Identify which cell holds the provided text, then report its [X, Y] central coordinate. 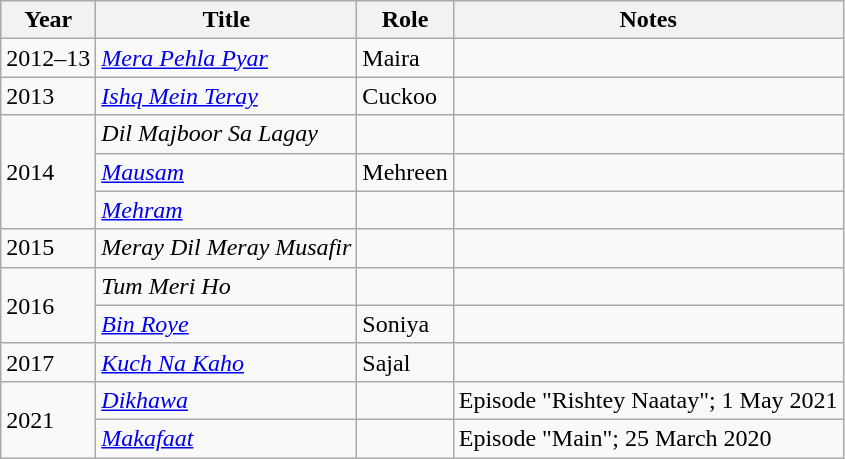
Tum Meri Ho [226, 286]
2017 [48, 362]
Cuckoo [405, 96]
Soniya [405, 324]
Bin Roye [226, 324]
Ishq Mein Teray [226, 96]
Episode "Rishtey Naatay"; 1 May 2021 [648, 400]
Role [405, 20]
Kuch Na Kaho [226, 362]
Sajal [405, 362]
Dil Majboor Sa Lagay [226, 134]
2013 [48, 96]
2012–13 [48, 58]
Dikhawa [226, 400]
Meray Dil Meray Musafir [226, 248]
2015 [48, 248]
Mausam [226, 172]
Title [226, 20]
2021 [48, 419]
Maira [405, 58]
Mehreen [405, 172]
Year [48, 20]
Mera Pehla Pyar [226, 58]
Episode "Main"; 25 March 2020 [648, 438]
Notes [648, 20]
2016 [48, 305]
2014 [48, 172]
Mehram [226, 210]
Makafaat [226, 438]
